Determine the [x, y] coordinate at the center of the cell enclosing the given text.  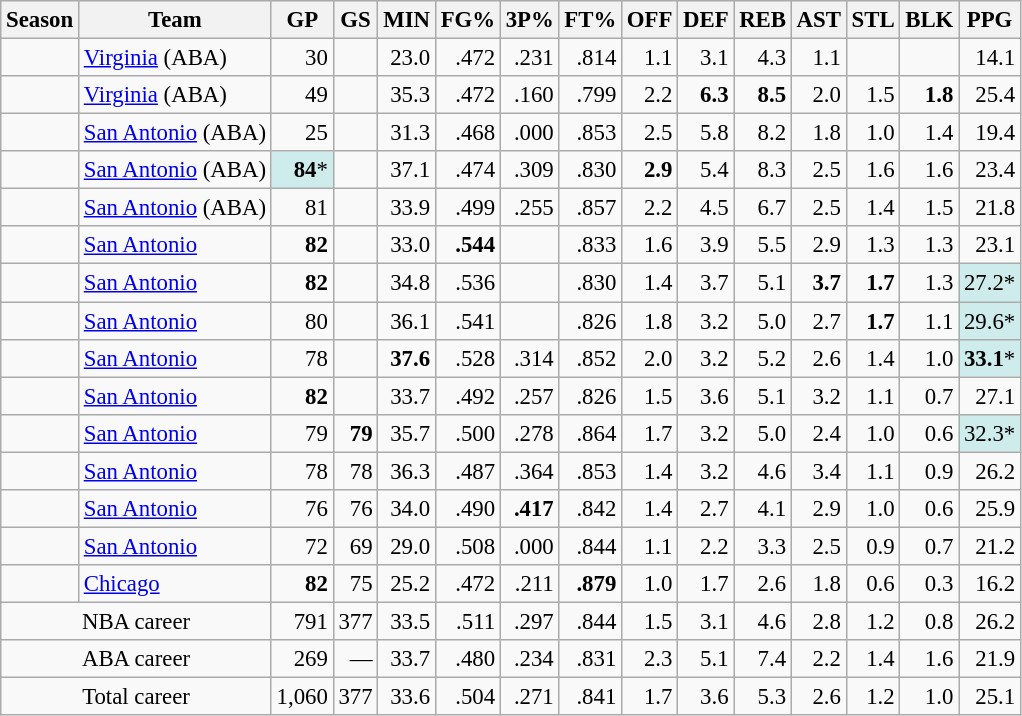
GS [356, 20]
33.5 [406, 621]
16.2 [990, 584]
.511 [468, 621]
.480 [468, 659]
5.2 [762, 358]
.841 [590, 697]
.799 [590, 95]
FG% [468, 20]
.504 [468, 697]
0.3 [930, 584]
3.4 [818, 471]
7.4 [762, 659]
STL [873, 20]
4.1 [762, 509]
PPG [990, 20]
72 [302, 546]
33.0 [406, 245]
— [356, 659]
36.1 [406, 321]
.492 [468, 396]
25.2 [406, 584]
4.5 [706, 208]
.508 [468, 546]
DEF [706, 20]
34.8 [406, 283]
31.3 [406, 133]
21.2 [990, 546]
.257 [530, 396]
.842 [590, 509]
.417 [530, 509]
.309 [530, 170]
MIN [406, 20]
4.3 [762, 58]
2.3 [650, 659]
3P% [530, 20]
8.3 [762, 170]
25.1 [990, 697]
.544 [468, 245]
84* [302, 170]
FT% [590, 20]
69 [356, 546]
25.4 [990, 95]
.234 [530, 659]
BLK [930, 20]
.500 [468, 433]
.278 [530, 433]
33.6 [406, 697]
29.0 [406, 546]
OFF [650, 20]
23.1 [990, 245]
.833 [590, 245]
2.8 [818, 621]
Chicago [174, 584]
.879 [590, 584]
80 [302, 321]
34.0 [406, 509]
27.2* [990, 283]
5.4 [706, 170]
Total career [136, 697]
21.9 [990, 659]
269 [302, 659]
Team [174, 20]
.487 [468, 471]
32.3* [990, 433]
8.5 [762, 95]
Season [40, 20]
GP [302, 20]
.255 [530, 208]
6.3 [706, 95]
35.7 [406, 433]
.499 [468, 208]
.297 [530, 621]
5.8 [706, 133]
.211 [530, 584]
.831 [590, 659]
.231 [530, 58]
.364 [530, 471]
ABA career [136, 659]
.852 [590, 358]
.536 [468, 283]
0.8 [930, 621]
.271 [530, 697]
.814 [590, 58]
27.1 [990, 396]
.864 [590, 433]
35.3 [406, 95]
REB [762, 20]
.490 [468, 509]
.857 [590, 208]
25 [302, 133]
81 [302, 208]
36.3 [406, 471]
.468 [468, 133]
.160 [530, 95]
75 [356, 584]
.314 [530, 358]
19.4 [990, 133]
3.9 [706, 245]
23.0 [406, 58]
.541 [468, 321]
21.8 [990, 208]
14.1 [990, 58]
23.4 [990, 170]
791 [302, 621]
29.6* [990, 321]
33.9 [406, 208]
.528 [468, 358]
33.1* [990, 358]
1,060 [302, 697]
5.5 [762, 245]
6.7 [762, 208]
49 [302, 95]
37.1 [406, 170]
8.2 [762, 133]
NBA career [136, 621]
5.3 [762, 697]
30 [302, 58]
2.4 [818, 433]
37.6 [406, 358]
25.9 [990, 509]
AST [818, 20]
.474 [468, 170]
3.3 [762, 546]
